Capture the cell that displays the provided text and extract its [X, Y] central coordinate. 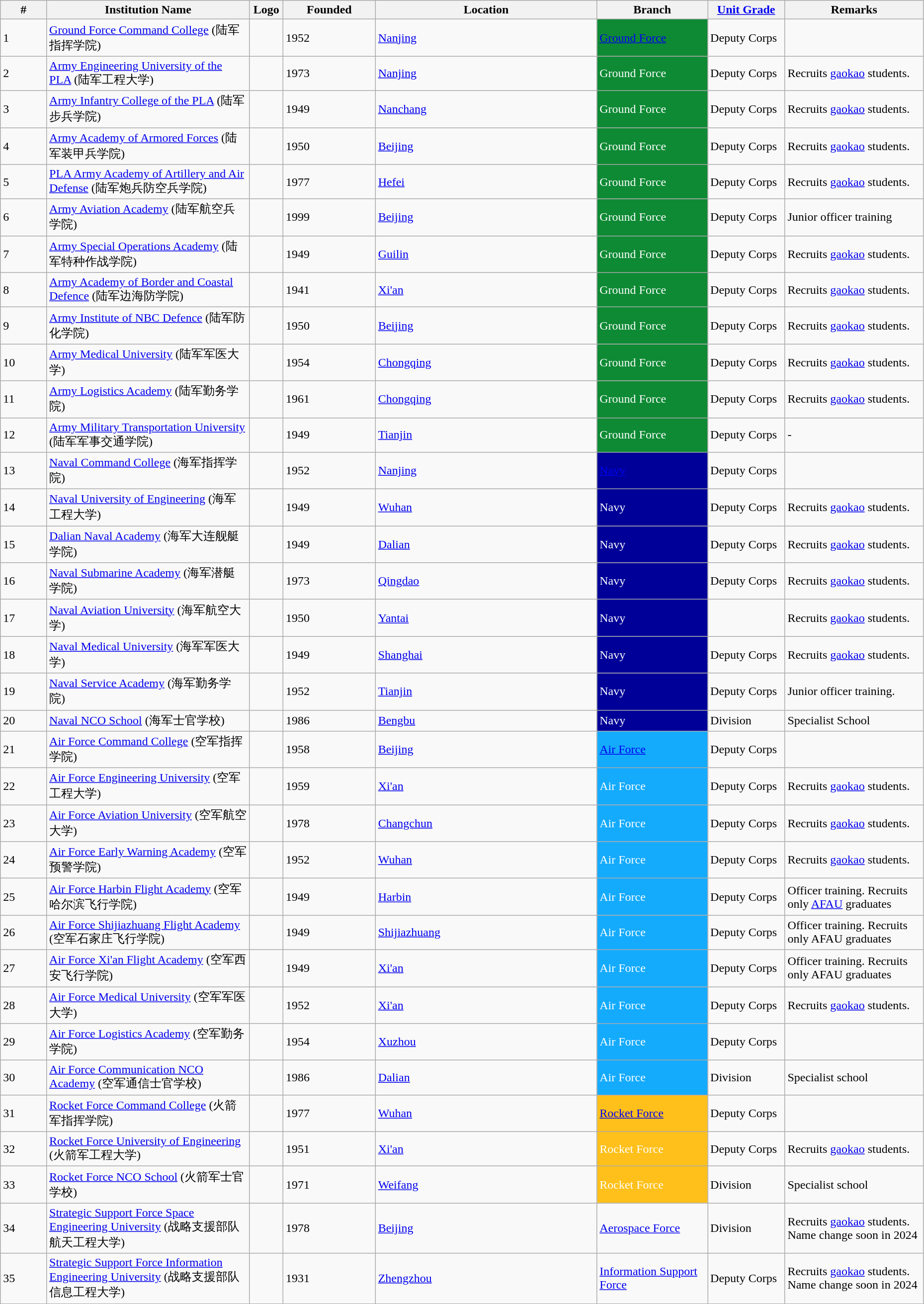
1959 [330, 786]
Air Force Early Warning Academy (空军预警学院) [148, 860]
PLA Army Academy of Artillery and Air Defense (陆军炮兵防空兵学院) [148, 182]
6 [24, 217]
29 [24, 1042]
Air Force Communication NCO Academy (空军通信士官学校) [148, 1078]
33 [24, 1185]
Guilin [486, 254]
1999 [330, 217]
Shanghai [486, 655]
Dalian Naval Academy (海军大连舰艇学院) [148, 544]
Air Force Xi'an Flight Academy (空军西安飞行学院) [148, 968]
Naval Service Academy (海军勤务学院) [148, 692]
Information Support Force [652, 1279]
30 [24, 1078]
Army Academy of Armored Forces (陆军装甲兵学院) [148, 146]
Army Institute of NBC Defence (陆军防化学院) [148, 326]
35 [24, 1279]
- [854, 435]
4 [24, 146]
1958 [330, 750]
Location [486, 10]
Junior officer training. [854, 692]
Rocket Force Command College (火箭军指挥学院) [148, 1113]
19 [24, 692]
Naval Command College (海军指挥学院) [148, 471]
1 [24, 38]
Army Aviation Academy (陆军航空兵学院) [148, 217]
Strategic Support Force Information Engineering University (战略支援部队信息工程大学) [148, 1279]
28 [24, 1005]
Institution Name [148, 10]
1961 [330, 399]
18 [24, 655]
Air Force Engineering University (空军工程大学) [148, 786]
Air Force Harbin Flight Academy (空军哈尔滨飞行学院) [148, 897]
10 [24, 362]
7 [24, 254]
22 [24, 786]
Air Force Medical University (空军军医大学) [148, 1005]
Unit Grade [747, 10]
15 [24, 544]
5 [24, 182]
3 [24, 109]
Rocket Force University of Engineering (火箭军工程大学) [148, 1149]
1931 [330, 1279]
Army Logistics Academy (陆军勤务学院) [148, 399]
14 [24, 508]
20 [24, 721]
23 [24, 823]
Junior officer training [854, 217]
9 [24, 326]
Harbin [486, 897]
34 [24, 1228]
11 [24, 399]
21 [24, 750]
Shijiazhuang [486, 933]
Bengbu [486, 721]
Naval Medical University (海军军医大学) [148, 655]
17 [24, 618]
Branch [652, 10]
Air Force Shijiazhuang Flight Academy (空军石家庄飞行学院) [148, 933]
8 [24, 290]
Naval University of Engineering (海军工程大学) [148, 508]
Naval NCO School (海军士官学校) [148, 721]
31 [24, 1113]
Specialist School [854, 721]
12 [24, 435]
Yantai [486, 618]
Logo [266, 10]
1971 [330, 1185]
Strategic Support Force Space Engineering University (战略支援部队航天工程大学) [148, 1228]
Weifang [486, 1185]
Nanchang [486, 109]
Army Infantry College of the PLA (陆军步兵学院) [148, 109]
# [24, 10]
Air Force Command College (空军指挥学院) [148, 750]
Aerospace Force [652, 1228]
Naval Aviation University (海军航空大学) [148, 618]
Naval Submarine Academy (海军潜艇学院) [148, 581]
Air Force Logistics Academy (空军勤务学院) [148, 1042]
Xuzhou [486, 1042]
Hefei [486, 182]
Rocket Force NCO School (火箭军士官学校) [148, 1185]
Zhengzhou [486, 1279]
1941 [330, 290]
32 [24, 1149]
Army Academy of Border and Coastal Defence (陆军边海防学院) [148, 290]
2 [24, 74]
Qingdao [486, 581]
Army Special Operations Academy (陆军特种作战学院) [148, 254]
25 [24, 897]
Founded [330, 10]
Remarks [854, 10]
Air Force Aviation University (空军航空大学) [148, 823]
Army Engineering University of the PLA (陆军工程大学) [148, 74]
24 [24, 860]
26 [24, 933]
1951 [330, 1149]
Army Medical University (陆军军医大学) [148, 362]
16 [24, 581]
Ground Force Command College (陆军指挥学院) [148, 38]
13 [24, 471]
Army Military Transportation University (陆军军事交通学院) [148, 435]
27 [24, 968]
Changchun [486, 823]
